Return (x, y) of the center of cell containing provided text 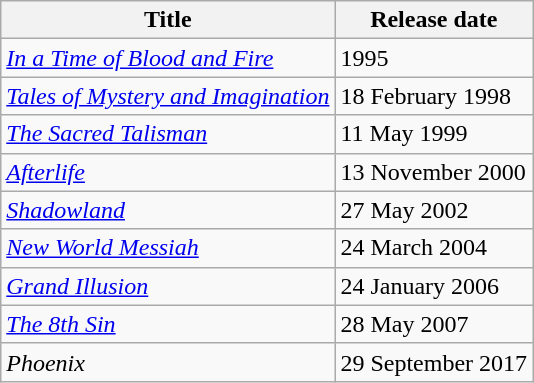
24 March 2004 (434, 248)
18 February 1998 (434, 96)
11 May 1999 (434, 134)
27 May 2002 (434, 210)
13 November 2000 (434, 172)
The Sacred Talisman (168, 134)
The 8th Sin (168, 324)
In a Time of Blood and Fire (168, 58)
Grand Illusion (168, 286)
Shadowland (168, 210)
24 January 2006 (434, 286)
Afterlife (168, 172)
New World Messiah (168, 248)
29 September 2017 (434, 362)
Tales of Mystery and Imagination (168, 96)
Phoenix (168, 362)
28 May 2007 (434, 324)
1995 (434, 58)
Title (168, 20)
Release date (434, 20)
